Search for the cell housing the specified text and yield its [x, y] center coordinate. 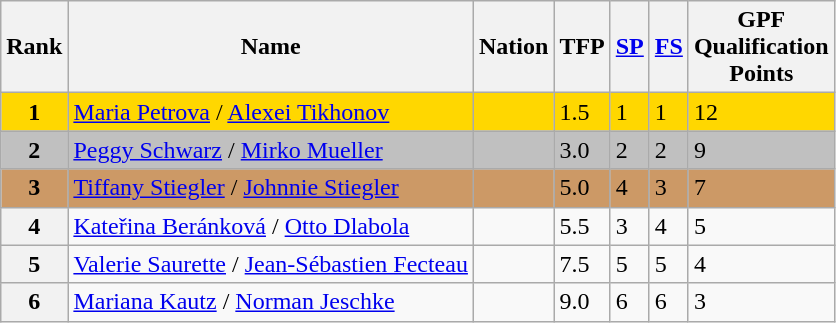
5.5 [582, 226]
Mariana Kautz / Norman Jeschke [271, 302]
FS [668, 47]
7.5 [582, 264]
Nation [513, 47]
GPFQualificationPoints [761, 47]
Kateřina Beránková / Otto Dlabola [271, 226]
7 [761, 188]
12 [761, 112]
Valerie Saurette / Jean-Sébastien Fecteau [271, 264]
Maria Petrova / Alexei Tikhonov [271, 112]
Peggy Schwarz / Mirko Mueller [271, 150]
Name [271, 47]
Rank [34, 47]
5.0 [582, 188]
1.5 [582, 112]
9 [761, 150]
Tiffany Stiegler / Johnnie Stiegler [271, 188]
SP [630, 47]
TFP [582, 47]
9.0 [582, 302]
3.0 [582, 150]
